Detect which cell encompasses the target text, then output its [x, y] center coordinate. 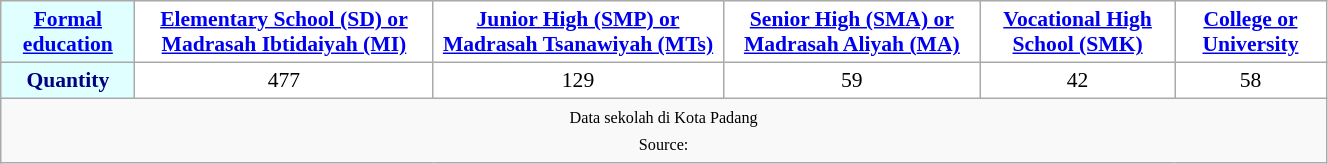
Senior High (SMA) or Madrasah Aliyah (MA) [852, 32]
Data sekolah di Kota PadangSource: [664, 131]
42 [1078, 81]
Vocational High School (SMK) [1078, 32]
Junior High (SMP) or Madrasah Tsanawiyah (MTs) [578, 32]
477 [284, 81]
Elementary School (SD) or Madrasah Ibtidaiyah (MI) [284, 32]
Quantity [68, 81]
College or University [1251, 32]
129 [578, 81]
58 [1251, 81]
59 [852, 81]
Formal education [68, 32]
